Return the (X, Y) coordinate for the center point of the cell that contains the specified text.  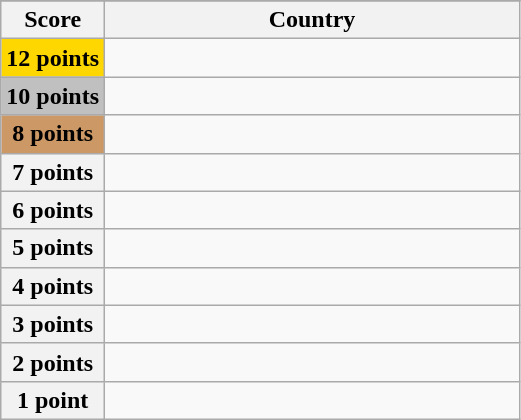
5 points (53, 248)
6 points (53, 210)
Country (312, 20)
7 points (53, 172)
4 points (53, 286)
3 points (53, 324)
8 points (53, 134)
Score (53, 20)
1 point (53, 400)
12 points (53, 58)
10 points (53, 96)
2 points (53, 362)
